Search for the cell housing the specified text and yield its [X, Y] center coordinate. 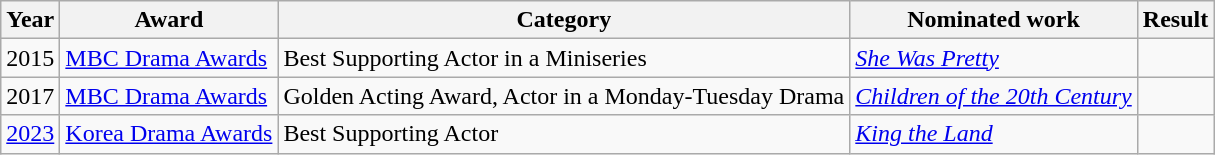
Best Supporting Actor in a Miniseries [564, 58]
2023 [30, 134]
Best Supporting Actor [564, 134]
Category [564, 20]
Result [1175, 20]
Nominated work [994, 20]
2015 [30, 58]
She Was Pretty [994, 58]
2017 [30, 96]
Korea Drama Awards [169, 134]
King the Land [994, 134]
Award [169, 20]
Year [30, 20]
Children of the 20th Century [994, 96]
Golden Acting Award, Actor in a Monday-Tuesday Drama [564, 96]
